Capture the cell that displays the provided text and extract its [x, y] central coordinate. 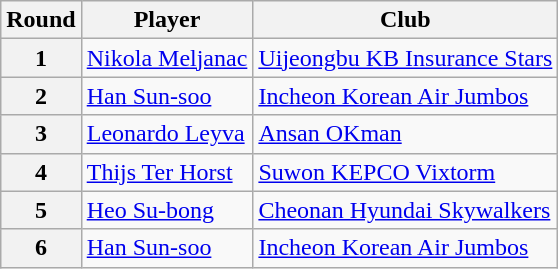
5 [41, 210]
Round [41, 20]
6 [41, 248]
Leonardo Leyva [167, 134]
Heo Su-bong [167, 210]
3 [41, 134]
Ansan OKman [406, 134]
1 [41, 58]
2 [41, 96]
Suwon KEPCO Vixtorm [406, 172]
Uijeongbu KB Insurance Stars [406, 58]
Cheonan Hyundai Skywalkers [406, 210]
Player [167, 20]
Nikola Meljanac [167, 58]
Club [406, 20]
4 [41, 172]
Thijs Ter Horst [167, 172]
